For the text-containing cell, return its midpoint in (x, y) coordinate format. 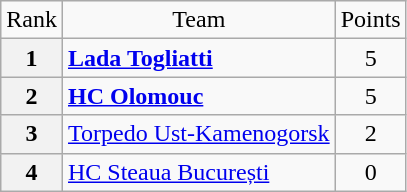
Torpedo Ust-Kamenogorsk (198, 134)
4 (32, 172)
1 (32, 58)
3 (32, 134)
HC Olomouc (198, 96)
HC Steaua București (198, 172)
Points (370, 20)
0 (370, 172)
Rank (32, 20)
Lada Togliatti (198, 58)
Team (198, 20)
